Provide the [x, y] coordinate of the cell's center where the given text is located.  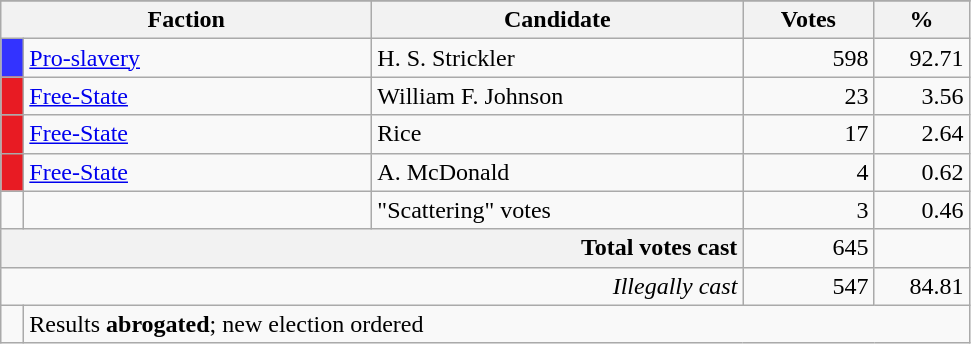
Faction [186, 20]
H. S. Strickler [558, 58]
A. McDonald [558, 172]
0.62 [922, 172]
547 [808, 286]
% [922, 20]
3.56 [922, 96]
0.46 [922, 210]
84.81 [922, 286]
Pro-slavery [198, 58]
Total votes cast [372, 248]
"Scattering" votes [558, 210]
Illegally cast [372, 286]
4 [808, 172]
Candidate [558, 20]
23 [808, 96]
Rice [558, 134]
2.64 [922, 134]
William F. Johnson [558, 96]
Results abrogated; new election ordered [496, 324]
645 [808, 248]
3 [808, 210]
17 [808, 134]
Votes [808, 20]
598 [808, 58]
92.71 [922, 58]
